Locate the cell with the specified text and output its (X, Y) center coordinate. 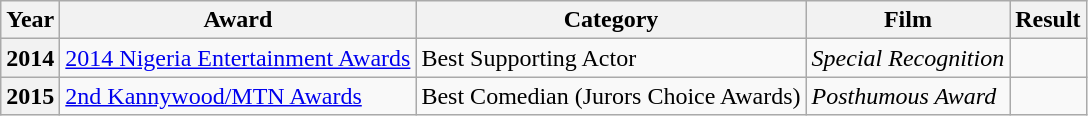
Special Recognition (908, 58)
Category (611, 20)
Film (908, 20)
Award (238, 20)
2014 (30, 58)
2nd Kannywood/MTN Awards (238, 96)
2015 (30, 96)
Result (1048, 20)
Year (30, 20)
Best Supporting Actor (611, 58)
Posthumous Award (908, 96)
2014 Nigeria Entertainment Awards (238, 58)
Best Comedian (Jurors Choice Awards) (611, 96)
